From the cell containing the given text, extract its center point as [x, y] coordinate. 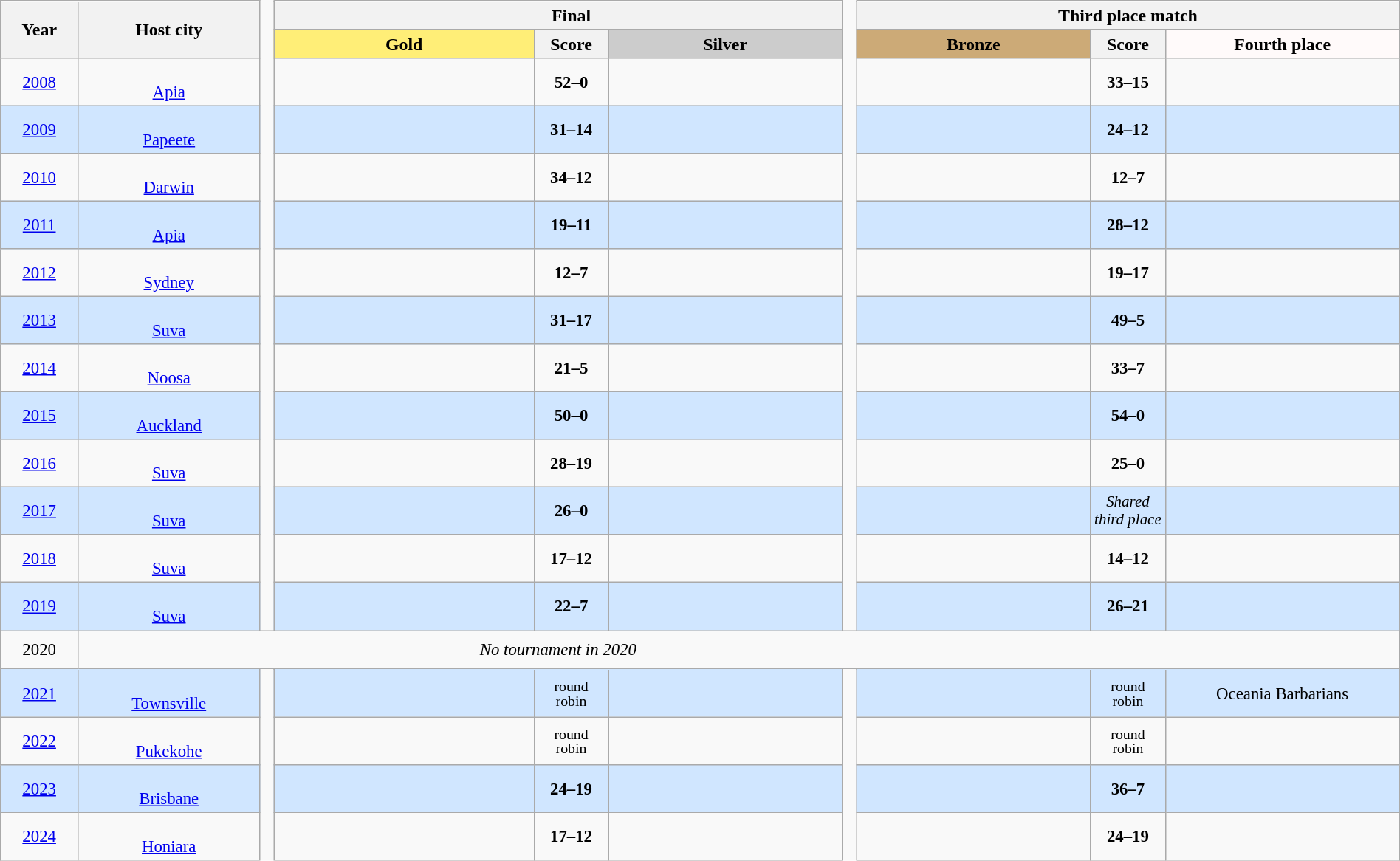
50–0 [571, 416]
2021 [40, 693]
2024 [40, 836]
2016 [40, 464]
2015 [40, 416]
Bronze [973, 44]
14–12 [1128, 558]
Papeete [169, 130]
2014 [40, 368]
2011 [40, 224]
2023 [40, 789]
19–11 [571, 224]
26–0 [571, 511]
2013 [40, 320]
Third place match [1128, 16]
28–12 [1128, 224]
2012 [40, 273]
54–0 [1128, 416]
2020 [40, 650]
Gold [404, 44]
31–17 [571, 320]
Host city [169, 30]
2017 [40, 511]
31–14 [571, 130]
2009 [40, 130]
19–17 [1128, 273]
52–0 [571, 83]
22–7 [571, 607]
2010 [40, 177]
2008 [40, 83]
Silver [725, 44]
Brisbane [169, 789]
Noosa [169, 368]
21–5 [571, 368]
Sydney [169, 273]
36–7 [1128, 789]
25–0 [1128, 464]
No tournament in 2020 [558, 650]
Townsville [169, 693]
33–15 [1128, 83]
33–7 [1128, 368]
24–12 [1128, 130]
Auckland [169, 416]
Year [40, 30]
34–12 [571, 177]
2018 [40, 558]
26–21 [1128, 607]
28–19 [571, 464]
Final [571, 16]
Shared third place [1128, 511]
2022 [40, 741]
2019 [40, 607]
49–5 [1128, 320]
Pukekohe [169, 741]
Fourth place [1282, 44]
Honiara [169, 836]
Darwin [169, 177]
Oceania Barbarians [1282, 693]
